Extract the [X, Y] coordinate from the center of the cell holding the provided text.  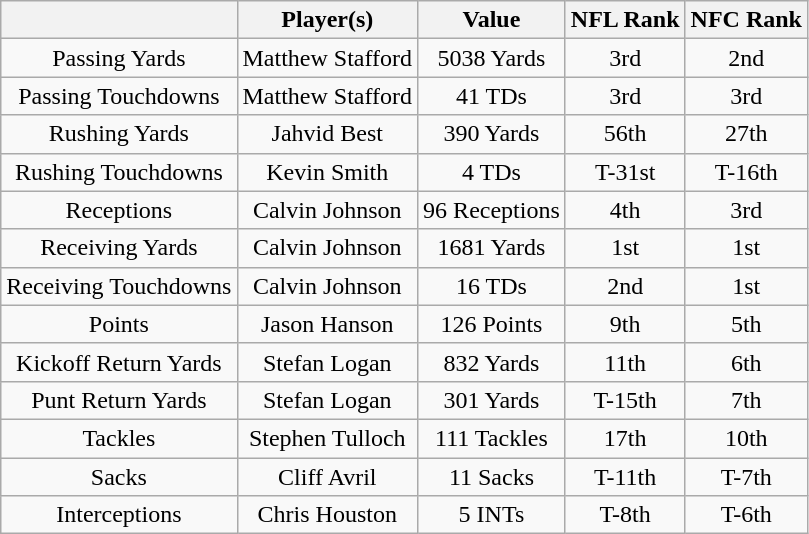
4th [625, 210]
Cliff Avril [328, 477]
T-7th [746, 477]
5038 Yards [492, 58]
T-8th [625, 515]
5 INTs [492, 515]
Points [119, 324]
7th [746, 400]
Tackles [119, 438]
Punt Return Yards [119, 400]
17th [625, 438]
T-6th [746, 515]
T-11th [625, 477]
T-15th [625, 400]
11th [625, 362]
Passing Touchdowns [119, 96]
11 Sacks [492, 477]
27th [746, 134]
NFC Rank [746, 20]
Passing Yards [119, 58]
4 TDs [492, 172]
111 Tackles [492, 438]
T-16th [746, 172]
Player(s) [328, 20]
16 TDs [492, 286]
Rushing Touchdowns [119, 172]
Sacks [119, 477]
Receiving Touchdowns [119, 286]
Kickoff Return Yards [119, 362]
832 Yards [492, 362]
126 Points [492, 324]
Interceptions [119, 515]
301 Yards [492, 400]
96 Receptions [492, 210]
NFL Rank [625, 20]
Receiving Yards [119, 248]
41 TDs [492, 96]
Kevin Smith [328, 172]
Jason Hanson [328, 324]
9th [625, 324]
Receptions [119, 210]
Value [492, 20]
390 Yards [492, 134]
1681 Yards [492, 248]
56th [625, 134]
Jahvid Best [328, 134]
T-31st [625, 172]
5th [746, 324]
Chris Houston [328, 515]
10th [746, 438]
Stephen Tulloch [328, 438]
Rushing Yards [119, 134]
6th [746, 362]
